Return the (x, y) coordinate for the center point of the cell that contains the specified text.  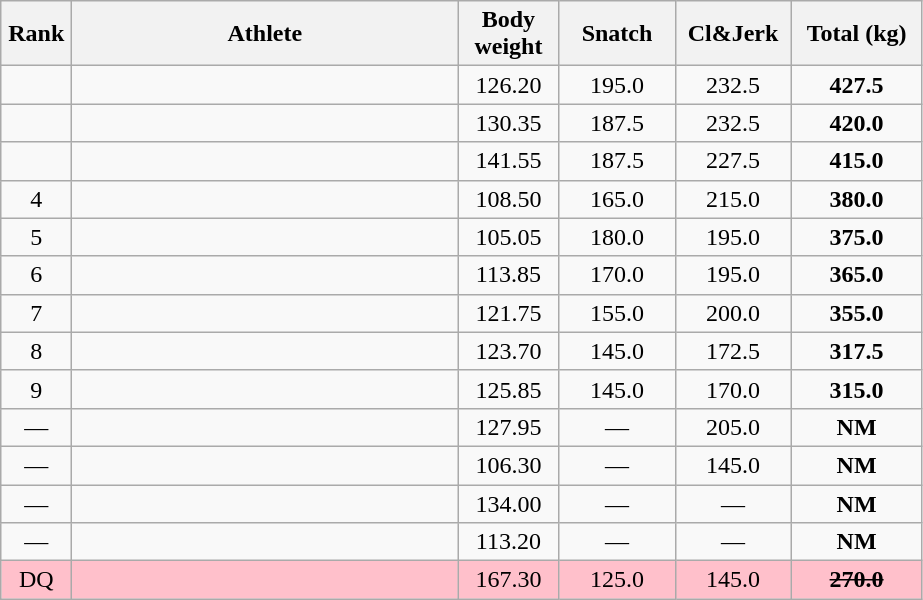
121.75 (508, 313)
380.0 (856, 199)
Total (kg) (856, 34)
7 (36, 313)
355.0 (856, 313)
113.20 (508, 542)
427.5 (856, 85)
125.0 (617, 580)
Body weight (508, 34)
125.85 (508, 389)
172.5 (733, 351)
126.20 (508, 85)
141.55 (508, 161)
317.5 (856, 351)
315.0 (856, 389)
167.30 (508, 580)
227.5 (733, 161)
Snatch (617, 34)
415.0 (856, 161)
4 (36, 199)
130.35 (508, 123)
123.70 (508, 351)
200.0 (733, 313)
Cl&Jerk (733, 34)
270.0 (856, 580)
180.0 (617, 237)
134.00 (508, 503)
8 (36, 351)
375.0 (856, 237)
108.50 (508, 199)
155.0 (617, 313)
215.0 (733, 199)
127.95 (508, 427)
106.30 (508, 465)
105.05 (508, 237)
205.0 (733, 427)
5 (36, 237)
Athlete (265, 34)
165.0 (617, 199)
DQ (36, 580)
113.85 (508, 275)
420.0 (856, 123)
9 (36, 389)
6 (36, 275)
365.0 (856, 275)
Rank (36, 34)
